From the cell containing the given text, extract its center point as [x, y] coordinate. 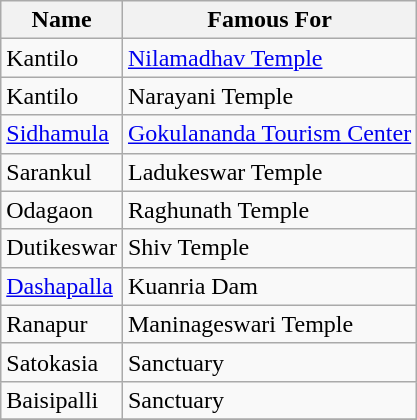
Sarankul [62, 172]
Baisipalli [62, 400]
Sidhamula [62, 134]
Dutikeswar [62, 248]
Famous For [269, 20]
Gokulananda Tourism Center [269, 134]
Dashapalla [62, 286]
Odagaon [62, 210]
Raghunath Temple [269, 210]
Maninageswari Temple [269, 324]
Narayani Temple [269, 96]
Nilamadhav Temple [269, 58]
Name [62, 20]
Ladukeswar Temple [269, 172]
Shiv Temple [269, 248]
Satokasia [62, 362]
Ranapur [62, 324]
Kuanria Dam [269, 286]
